Extract the (x, y) coordinate from the center of the cell holding the provided text.  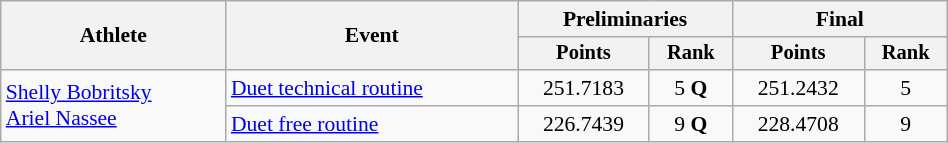
Shelly BobritskyAriel Nassee (114, 106)
Preliminaries (626, 19)
Final (840, 19)
5 (906, 88)
228.4708 (798, 124)
Athlete (114, 36)
Duet technical routine (372, 88)
251.7183 (584, 88)
Event (372, 36)
5 Q (690, 88)
251.2432 (798, 88)
226.7439 (584, 124)
Duet free routine (372, 124)
9 Q (690, 124)
9 (906, 124)
